Determine the (X, Y) coordinate at the center of the cell enclosing the given text.  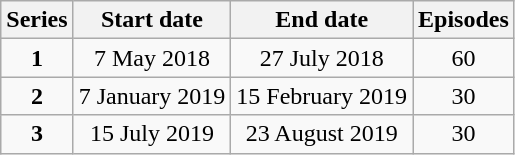
60 (464, 58)
3 (37, 134)
Episodes (464, 20)
27 July 2018 (322, 58)
Series (37, 20)
7 January 2019 (152, 96)
15 July 2019 (152, 134)
End date (322, 20)
2 (37, 96)
1 (37, 58)
Start date (152, 20)
7 May 2018 (152, 58)
15 February 2019 (322, 96)
23 August 2019 (322, 134)
